From the cell containing the given text, extract its center point as [x, y] coordinate. 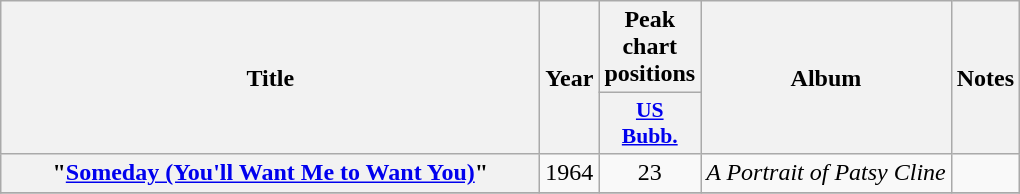
Year [570, 78]
Peakchartpositions [650, 47]
"Someday (You'll Want Me to Want You)" [270, 173]
Notes [985, 78]
1964 [570, 173]
Album [826, 78]
23 [650, 173]
A Portrait of Patsy Cline [826, 173]
Title [270, 78]
USBubb. [650, 124]
